Locate the cell with the specified text and output its (x, y) center coordinate. 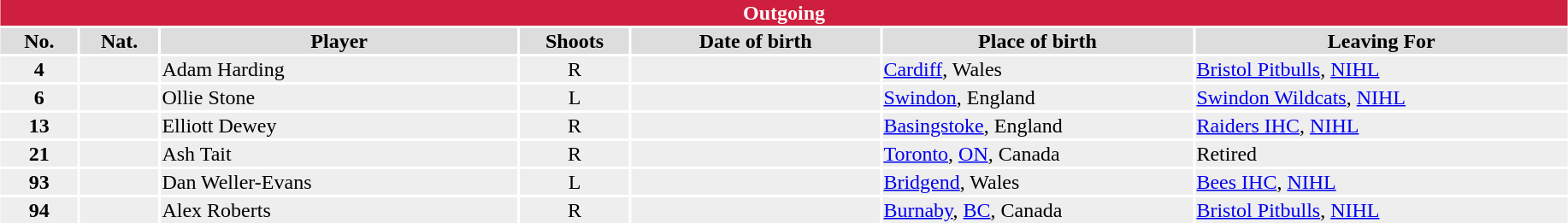
4 (39, 69)
Ollie Stone (339, 97)
Adam Harding (339, 69)
Place of birth (1038, 41)
Toronto, ON, Canada (1038, 154)
Outgoing (783, 13)
Basingstoke, England (1038, 126)
Swindon, England (1038, 97)
93 (39, 182)
Burnaby, BC, Canada (1038, 210)
Raiders IHC, NIHL (1382, 126)
Ash Tait (339, 154)
Bees IHC, NIHL (1382, 182)
Alex Roberts (339, 210)
Retired (1382, 154)
No. (39, 41)
Dan Weller-Evans (339, 182)
Date of birth (755, 41)
Shoots (575, 41)
Swindon Wildcats, NIHL (1382, 97)
Player (339, 41)
Cardiff, Wales (1038, 69)
94 (39, 210)
Elliott Dewey (339, 126)
Leaving For (1382, 41)
Nat. (120, 41)
Bridgend, Wales (1038, 182)
6 (39, 97)
13 (39, 126)
21 (39, 154)
